For the text-containing cell, return its midpoint in [X, Y] coordinate format. 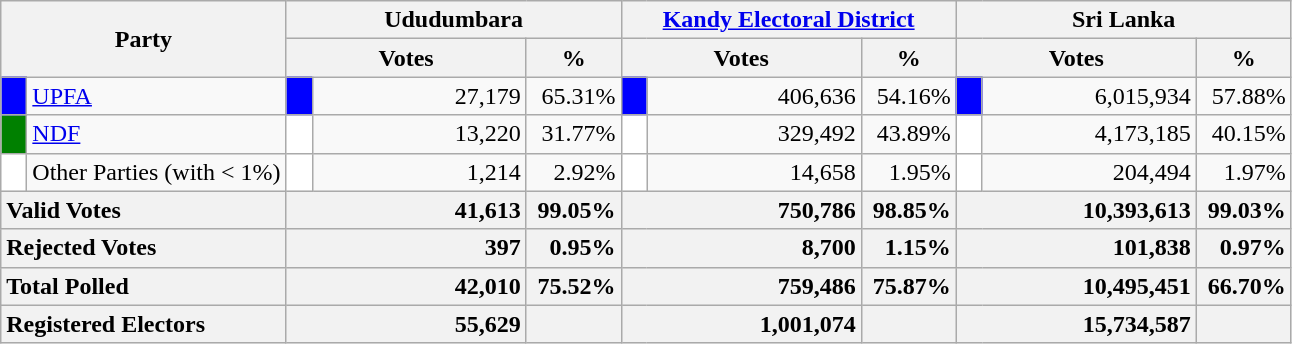
406,636 [754, 96]
397 [406, 248]
55,629 [406, 324]
40.15% [1244, 134]
10,495,451 [1076, 286]
8,700 [741, 248]
98.85% [908, 210]
57.88% [1244, 96]
750,786 [741, 210]
75.52% [574, 286]
65.31% [574, 96]
Party [144, 39]
329,492 [754, 134]
Valid Votes [144, 210]
Total Polled [144, 286]
2.92% [574, 172]
31.77% [574, 134]
42,010 [406, 286]
1.95% [908, 172]
UPFA [156, 96]
4,173,185 [1089, 134]
41,613 [406, 210]
15,734,587 [1076, 324]
1,214 [419, 172]
13,220 [419, 134]
NDF [156, 134]
54.16% [908, 96]
43.89% [908, 134]
1,001,074 [741, 324]
0.97% [1244, 248]
1.97% [1244, 172]
99.05% [574, 210]
101,838 [1076, 248]
75.87% [908, 286]
Rejected Votes [144, 248]
204,494 [1089, 172]
759,486 [741, 286]
Ududumbara [454, 20]
Sri Lanka [1124, 20]
0.95% [574, 248]
1.15% [908, 248]
27,179 [419, 96]
Other Parties (with < 1%) [156, 172]
14,658 [754, 172]
99.03% [1244, 210]
6,015,934 [1089, 96]
Kandy Electoral District [788, 20]
10,393,613 [1076, 210]
Registered Electors [144, 324]
66.70% [1244, 286]
